Pinpoint the cell where the given text exists, returning its (x, y) midpoint coordinate. 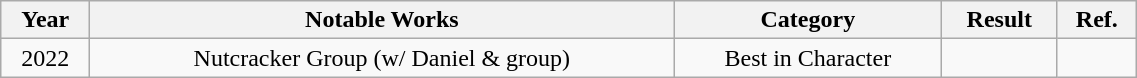
Year (46, 20)
Nutcracker Group (w/ Daniel & group) (382, 58)
Notable Works (382, 20)
Result (1000, 20)
Category (808, 20)
Ref. (1097, 20)
2022 (46, 58)
Best in Character (808, 58)
